Search for the cell housing the specified text and yield its [X, Y] center coordinate. 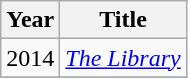
Title [123, 20]
The Library [123, 58]
Year [30, 20]
2014 [30, 58]
